Determine the (x, y) coordinate at the center of the cell enclosing the given text.  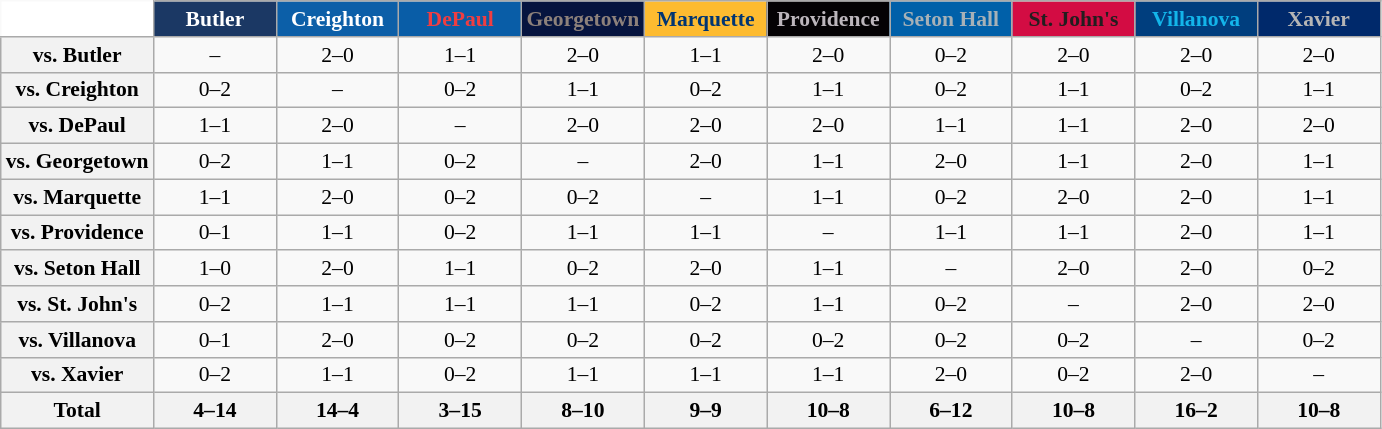
vs. Xavier (78, 375)
Villanova (1196, 19)
vs. St. John's (78, 304)
1–0 (216, 269)
DePaul (460, 19)
14–4 (338, 411)
Marquette (706, 19)
6–12 (952, 411)
Butler (216, 19)
St. John's (1074, 19)
Seton Hall (952, 19)
Xavier (1318, 19)
vs. DePaul (78, 126)
vs. Seton Hall (78, 269)
vs. Butler (78, 55)
3–15 (460, 411)
16–2 (1196, 411)
Total (78, 411)
Creighton (338, 19)
Georgetown (582, 19)
4–14 (216, 411)
vs. Villanova (78, 340)
Providence (828, 19)
8–10 (582, 411)
9–9 (706, 411)
vs. Georgetown (78, 162)
vs. Creighton (78, 90)
vs. Marquette (78, 197)
vs. Providence (78, 233)
